Locate the cell with the specified text and output its (x, y) center coordinate. 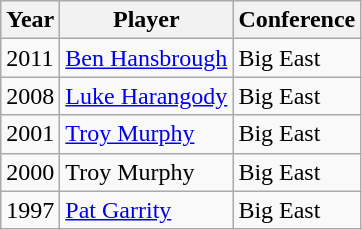
2000 (30, 172)
Luke Harangody (146, 96)
2001 (30, 134)
2008 (30, 96)
Year (30, 20)
Player (146, 20)
Ben Hansbrough (146, 58)
Conference (297, 20)
2011 (30, 58)
Pat Garrity (146, 210)
1997 (30, 210)
